For the text-containing cell, return its midpoint in [X, Y] coordinate format. 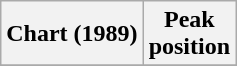
Peakposition [189, 34]
Chart (1989) [72, 34]
